Pinpoint the cell where the given text exists, returning its [X, Y] midpoint coordinate. 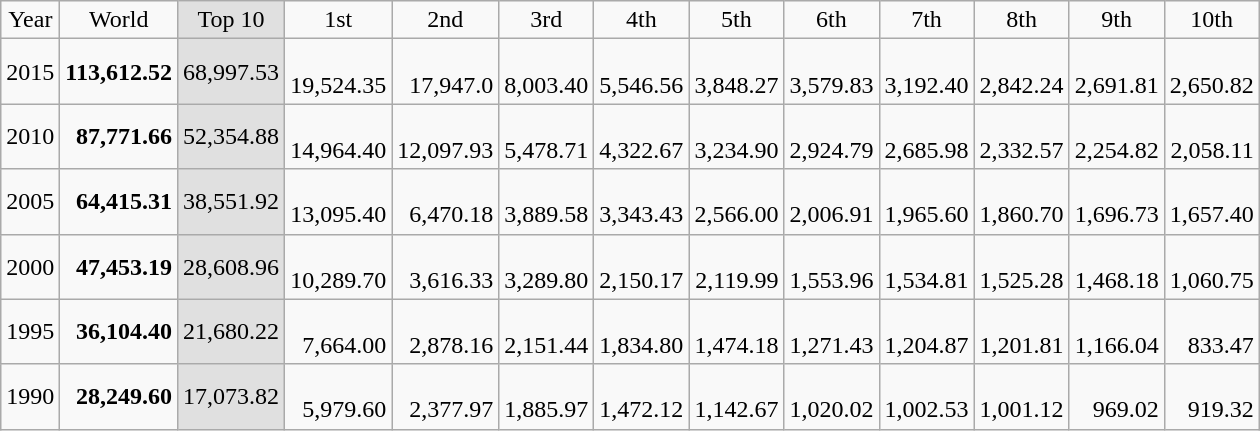
1,696.73 [1116, 202]
2nd [446, 20]
3,289.80 [546, 266]
833.47 [1212, 332]
64,415.31 [119, 202]
3rd [546, 20]
1,002.53 [926, 396]
4th [642, 20]
28,249.60 [119, 396]
2,566.00 [736, 202]
1,657.40 [1212, 202]
5,979.60 [338, 396]
2,151.44 [546, 332]
10,289.70 [338, 266]
1,142.67 [736, 396]
2,691.81 [1116, 72]
2,878.16 [446, 332]
47,453.19 [119, 266]
1,201.81 [1022, 332]
1st [338, 20]
2,332.57 [1022, 136]
2,119.99 [736, 266]
7,664.00 [338, 332]
2,842.24 [1022, 72]
969.02 [1116, 396]
1,860.70 [1022, 202]
1,060.75 [1212, 266]
2000 [30, 266]
5th [736, 20]
3,343.43 [642, 202]
2,254.82 [1116, 136]
68,997.53 [232, 72]
87,771.66 [119, 136]
World [119, 20]
17,947.0 [446, 72]
17,073.82 [232, 396]
2,006.91 [832, 202]
2,058.11 [1212, 136]
1,534.81 [926, 266]
10th [1212, 20]
1,525.28 [1022, 266]
Top 10 [232, 20]
1990 [30, 396]
6,470.18 [446, 202]
3,192.40 [926, 72]
1,885.97 [546, 396]
2,924.79 [832, 136]
1,468.18 [1116, 266]
1,166.04 [1116, 332]
9th [1116, 20]
6th [832, 20]
2010 [30, 136]
2,650.82 [1212, 72]
28,608.96 [232, 266]
8th [1022, 20]
1,553.96 [832, 266]
113,612.52 [119, 72]
14,964.40 [338, 136]
Year [30, 20]
19,524.35 [338, 72]
1,474.18 [736, 332]
2005 [30, 202]
12,097.93 [446, 136]
5,546.56 [642, 72]
1,271.43 [832, 332]
7th [926, 20]
1,965.60 [926, 202]
1,001.12 [1022, 396]
4,322.67 [642, 136]
36,104.40 [119, 332]
3,579.83 [832, 72]
38,551.92 [232, 202]
3,616.33 [446, 266]
1,834.80 [642, 332]
3,234.90 [736, 136]
2015 [30, 72]
3,889.58 [546, 202]
1995 [30, 332]
1,472.12 [642, 396]
52,354.88 [232, 136]
13,095.40 [338, 202]
1,204.87 [926, 332]
2,150.17 [642, 266]
21,680.22 [232, 332]
2,377.97 [446, 396]
8,003.40 [546, 72]
1,020.02 [832, 396]
2,685.98 [926, 136]
5,478.71 [546, 136]
919.32 [1212, 396]
3,848.27 [736, 72]
